Return (x, y) of the center of cell containing provided text 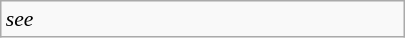
see (203, 19)
